Provide the [X, Y] coordinate of the cell's center where the given text is located.  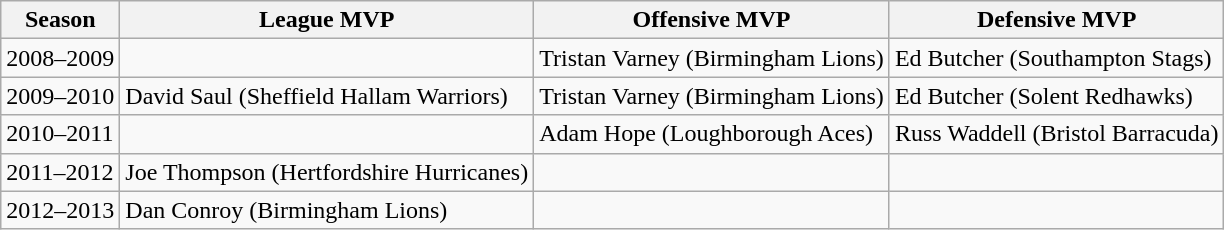
Ed Butcher (Solent Redhawks) [1056, 96]
David Saul (Sheffield Hallam Warriors) [327, 96]
Joe Thompson (Hertfordshire Hurricanes) [327, 172]
2008–2009 [60, 58]
Ed Butcher (Southampton Stags) [1056, 58]
Russ Waddell (Bristol Barracuda) [1056, 134]
League MVP [327, 20]
2010–2011 [60, 134]
2009–2010 [60, 96]
Dan Conroy (Birmingham Lions) [327, 210]
Offensive MVP [712, 20]
Defensive MVP [1056, 20]
Adam Hope (Loughborough Aces) [712, 134]
Season [60, 20]
2012–2013 [60, 210]
2011–2012 [60, 172]
